Detect which cell encompasses the target text, then output its [X, Y] center coordinate. 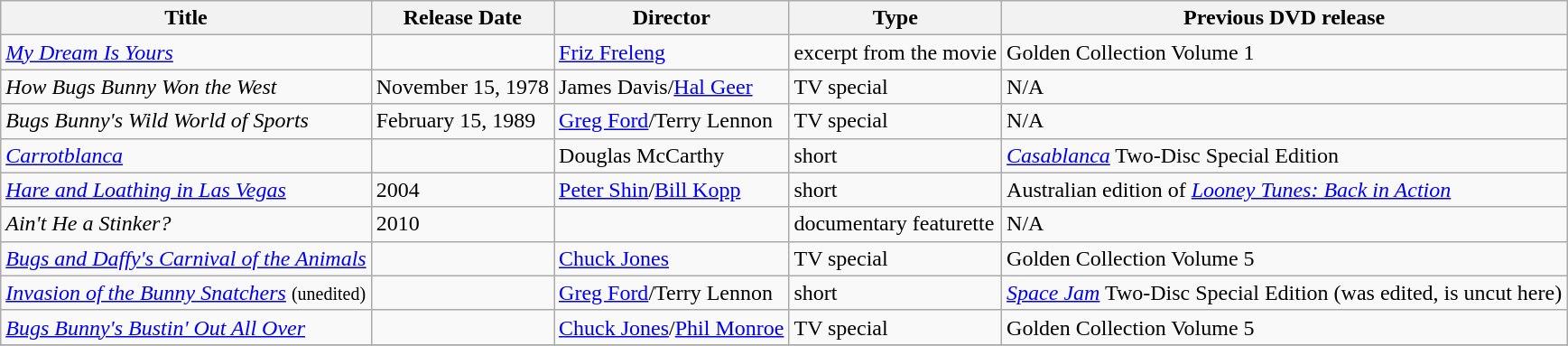
Title [186, 18]
Bugs and Daffy's Carnival of the Animals [186, 258]
November 15, 1978 [462, 87]
My Dream Is Yours [186, 52]
excerpt from the movie [895, 52]
February 15, 1989 [462, 121]
Peter Shin/Bill Kopp [672, 190]
2010 [462, 224]
Carrotblanca [186, 155]
Space Jam Two-Disc Special Edition (was edited, is uncut here) [1285, 293]
Release Date [462, 18]
Invasion of the Bunny Snatchers (unedited) [186, 293]
2004 [462, 190]
Ain't He a Stinker? [186, 224]
How Bugs Bunny Won the West [186, 87]
Australian edition of Looney Tunes: Back in Action [1285, 190]
Douglas McCarthy [672, 155]
Bugs Bunny's Bustin' Out All Over [186, 327]
Golden Collection Volume 1 [1285, 52]
documentary featurette [895, 224]
Director [672, 18]
Friz Freleng [672, 52]
James Davis/Hal Geer [672, 87]
Hare and Loathing in Las Vegas [186, 190]
Type [895, 18]
Chuck Jones [672, 258]
Bugs Bunny's Wild World of Sports [186, 121]
Casablanca Two-Disc Special Edition [1285, 155]
Chuck Jones/Phil Monroe [672, 327]
Previous DVD release [1285, 18]
